Find where the given text appears and provide that cell's center as [x, y] coordinate. 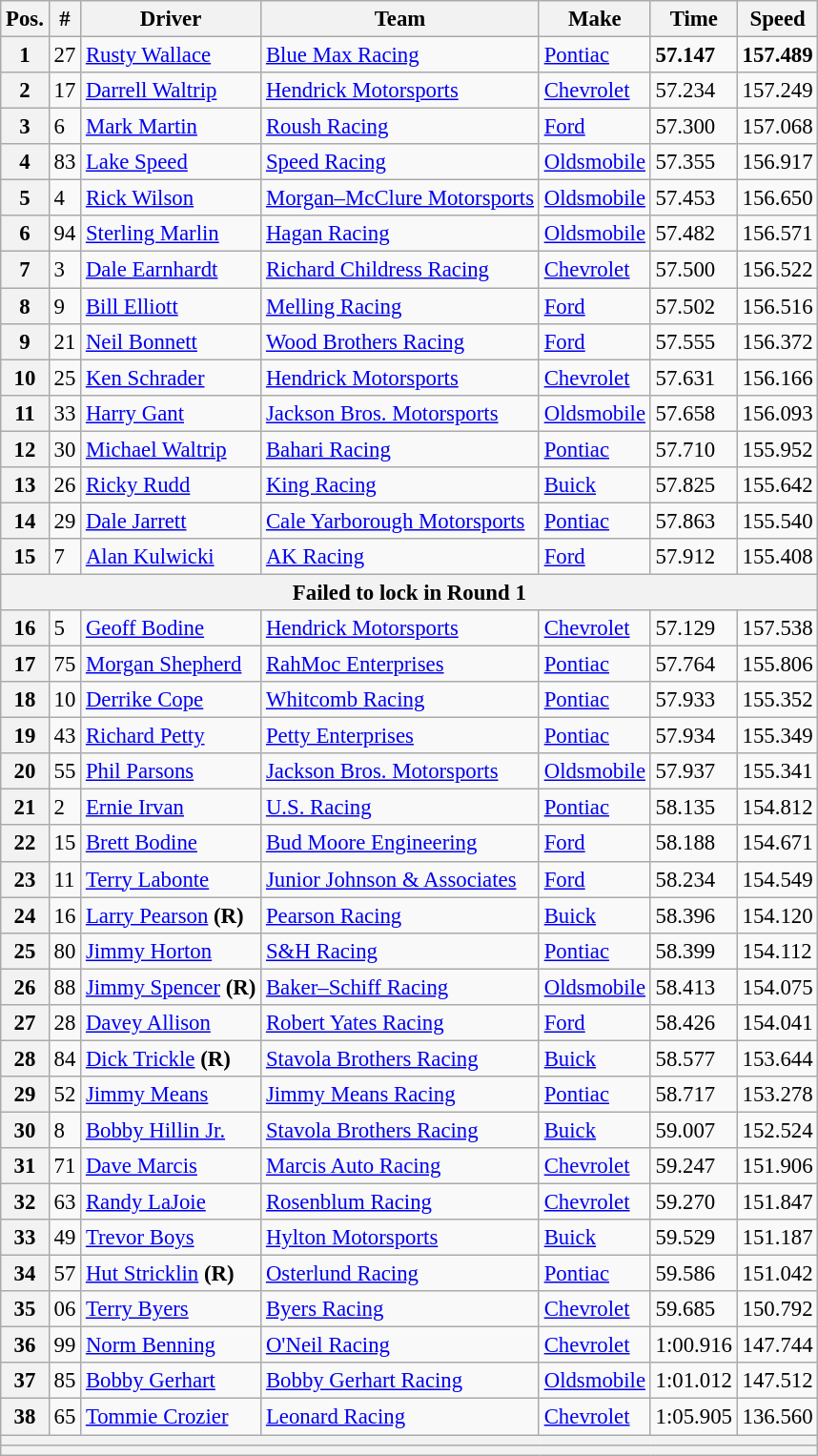
57.129 [694, 628]
156.166 [778, 378]
Norm Benning [172, 1345]
Hagan Racing [400, 234]
Ernie Irvan [172, 808]
35 [25, 1309]
58.426 [694, 1023]
Osterlund Racing [400, 1274]
Neil Bonnett [172, 341]
49 [65, 1238]
88 [65, 987]
Morgan Shepherd [172, 665]
57.555 [694, 341]
151.847 [778, 1202]
157.068 [778, 127]
Junior Johnson & Associates [400, 879]
57.937 [694, 771]
Bud Moore Engineering [400, 844]
Driver [172, 19]
1:05.905 [694, 1417]
155.349 [778, 736]
Alan Kulwicki [172, 557]
Wood Brothers Racing [400, 341]
12 [25, 449]
55 [65, 771]
58.188 [694, 844]
Randy LaJoie [172, 1202]
Baker–Schiff Racing [400, 987]
Rusty Wallace [172, 55]
Trevor Boys [172, 1238]
Davey Allison [172, 1023]
155.540 [778, 521]
14 [25, 521]
154.812 [778, 808]
57.863 [694, 521]
Melling Racing [400, 306]
57.933 [694, 700]
Pearson Racing [400, 915]
153.278 [778, 1095]
84 [65, 1058]
Tommie Crozier [172, 1417]
Richard Childress Racing [400, 270]
22 [25, 844]
Bobby Gerhart [172, 1382]
Sterling Marlin [172, 234]
57.500 [694, 270]
57.234 [694, 91]
19 [25, 736]
71 [65, 1166]
Harry Gant [172, 413]
57.934 [694, 736]
38 [25, 1417]
37 [25, 1382]
59.529 [694, 1238]
Michael Waltrip [172, 449]
57.502 [694, 306]
36 [25, 1345]
Speed Racing [400, 162]
Team [400, 19]
U.S. Racing [400, 808]
Blue Max Racing [400, 55]
Bill Elliott [172, 306]
RahMoc Enterprises [400, 665]
80 [65, 951]
Whitcomb Racing [400, 700]
156.650 [778, 198]
156.571 [778, 234]
154.112 [778, 951]
156.372 [778, 341]
Richard Petty [172, 736]
Terry Labonte [172, 879]
Rick Wilson [172, 198]
59.247 [694, 1166]
Rosenblum Racing [400, 1202]
157.249 [778, 91]
83 [65, 162]
75 [65, 665]
Petty Enterprises [400, 736]
57.912 [694, 557]
Pos. [25, 19]
Cale Yarborough Motorsports [400, 521]
155.352 [778, 700]
157.489 [778, 55]
155.642 [778, 485]
18 [25, 700]
Dick Trickle (R) [172, 1058]
Marcis Auto Racing [400, 1166]
156.093 [778, 413]
Roush Racing [400, 127]
43 [65, 736]
Ken Schrader [172, 378]
Make [595, 19]
155.952 [778, 449]
Hut Stricklin (R) [172, 1274]
20 [25, 771]
1:00.916 [694, 1345]
156.522 [778, 270]
57.300 [694, 127]
156.917 [778, 162]
1:01.012 [694, 1382]
94 [65, 234]
99 [65, 1345]
34 [25, 1274]
58.413 [694, 987]
Brett Bodine [172, 844]
Morgan–McClure Motorsports [400, 198]
Time [694, 19]
58.717 [694, 1095]
151.187 [778, 1238]
157.538 [778, 628]
155.806 [778, 665]
57.355 [694, 162]
Darrell Waltrip [172, 91]
Lake Speed [172, 162]
151.906 [778, 1166]
65 [65, 1417]
Derrike Cope [172, 700]
147.512 [778, 1382]
63 [65, 1202]
Ricky Rudd [172, 485]
152.524 [778, 1130]
147.744 [778, 1345]
150.792 [778, 1309]
154.041 [778, 1023]
155.341 [778, 771]
Geoff Bodine [172, 628]
156.516 [778, 306]
Dave Marcis [172, 1166]
59.685 [694, 1309]
Mark Martin [172, 127]
154.671 [778, 844]
57.453 [694, 198]
58.234 [694, 879]
AK Racing [400, 557]
Jimmy Horton [172, 951]
31 [25, 1166]
Speed [778, 19]
Larry Pearson (R) [172, 915]
52 [65, 1095]
57.710 [694, 449]
58.399 [694, 951]
57.631 [694, 378]
Bahari Racing [400, 449]
59.586 [694, 1274]
1 [25, 55]
32 [25, 1202]
13 [25, 485]
58.396 [694, 915]
57.764 [694, 665]
136.560 [778, 1417]
57 [65, 1274]
Leonard Racing [400, 1417]
153.644 [778, 1058]
85 [65, 1382]
Bobby Hillin Jr. [172, 1130]
154.549 [778, 879]
Dale Earnhardt [172, 270]
59.007 [694, 1130]
154.075 [778, 987]
Failed to lock in Round 1 [410, 592]
Bobby Gerhart Racing [400, 1382]
58.135 [694, 808]
24 [25, 915]
151.042 [778, 1274]
Hylton Motorsports [400, 1238]
154.120 [778, 915]
57.825 [694, 485]
Robert Yates Racing [400, 1023]
Terry Byers [172, 1309]
57.147 [694, 55]
59.270 [694, 1202]
57.482 [694, 234]
King Racing [400, 485]
57.658 [694, 413]
06 [65, 1309]
155.408 [778, 557]
Phil Parsons [172, 771]
# [65, 19]
Jimmy Spencer (R) [172, 987]
O'Neil Racing [400, 1345]
Dale Jarrett [172, 521]
23 [25, 879]
Jimmy Means [172, 1095]
Byers Racing [400, 1309]
Jimmy Means Racing [400, 1095]
58.577 [694, 1058]
S&H Racing [400, 951]
